Find where the given text appears and provide that cell's center as [X, Y] coordinate. 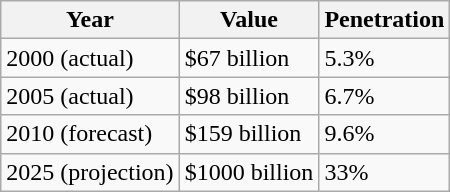
2000 (actual) [90, 58]
5.3% [384, 58]
2025 (projection) [90, 172]
2005 (actual) [90, 96]
$98 billion [249, 96]
Penetration [384, 20]
Year [90, 20]
6.7% [384, 96]
33% [384, 172]
2010 (forecast) [90, 134]
$1000 billion [249, 172]
9.6% [384, 134]
$159 billion [249, 134]
Value [249, 20]
$67 billion [249, 58]
